Pinpoint the cell where the given text exists, returning its [X, Y] midpoint coordinate. 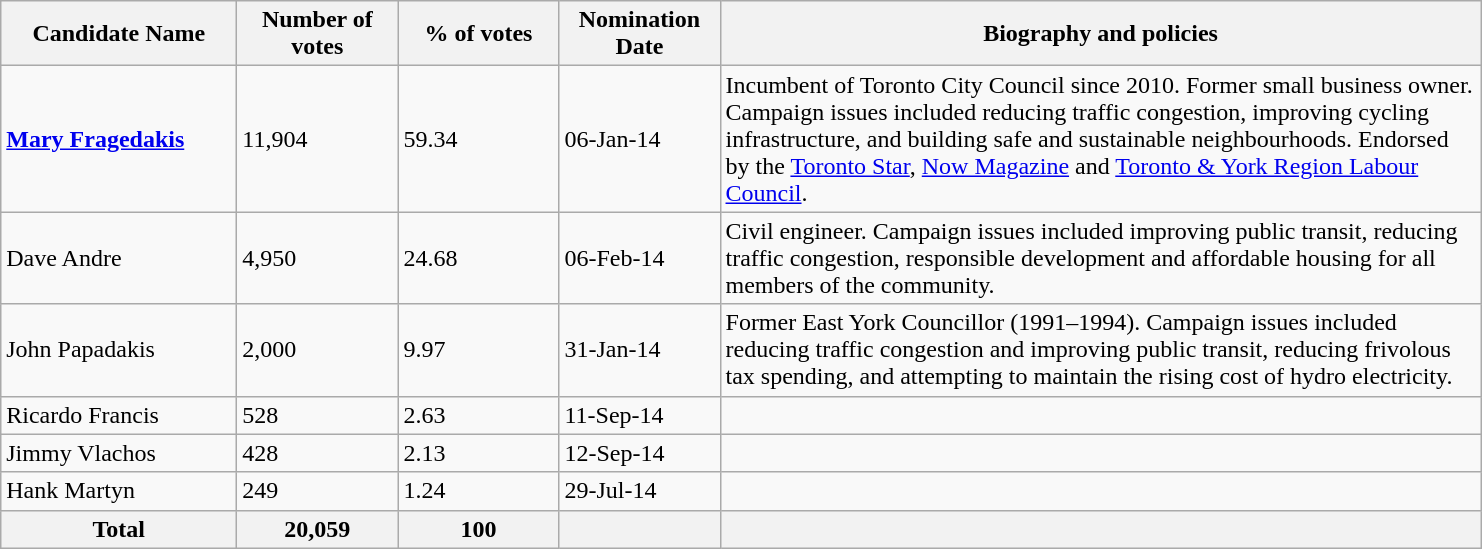
06-Feb-14 [640, 258]
428 [318, 453]
11-Sep-14 [640, 415]
24.68 [478, 258]
Nomination Date [640, 34]
59.34 [478, 139]
11,904 [318, 139]
Total [119, 529]
1.24 [478, 491]
2.63 [478, 415]
528 [318, 415]
Ricardo Francis [119, 415]
9.97 [478, 350]
31-Jan-14 [640, 350]
29-Jul-14 [640, 491]
2.13 [478, 453]
100 [478, 529]
06-Jan-14 [640, 139]
249 [318, 491]
Dave Andre [119, 258]
Biography and policies [1100, 34]
12-Sep-14 [640, 453]
John Papadakis [119, 350]
Mary Fragedakis [119, 139]
Candidate Name [119, 34]
Hank Martyn [119, 491]
Jimmy Vlachos [119, 453]
4,950 [318, 258]
Number of votes [318, 34]
2,000 [318, 350]
% of votes [478, 34]
20,059 [318, 529]
